Capture the cell that displays the provided text and extract its [x, y] central coordinate. 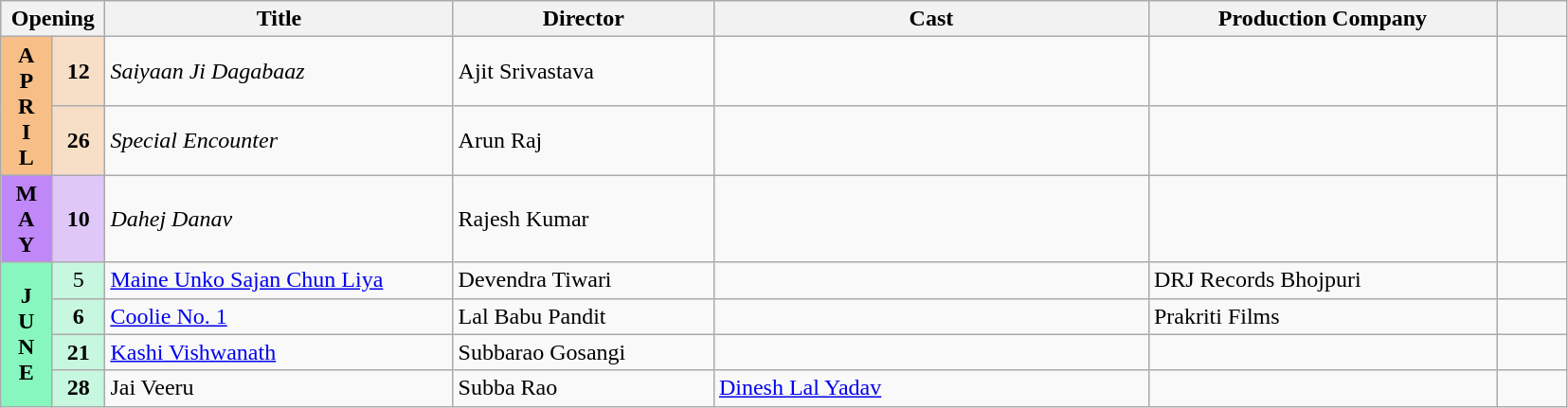
Jai Veeru [279, 388]
5 [79, 280]
Director [584, 19]
21 [79, 352]
Rajesh Kumar [584, 219]
Lal Babu Pandit [584, 316]
Production Company [1323, 19]
Kashi Vishwanath [279, 352]
28 [79, 388]
Saiyaan Ji Dagabaaz [279, 72]
Coolie No. 1 [279, 316]
Opening [53, 19]
26 [79, 140]
Prakriti Films [1323, 316]
Cast [930, 19]
JUNE [27, 334]
Maine Unko Sajan Chun Liya [279, 280]
Title [279, 19]
MAY [27, 219]
Subbarao Gosangi [584, 352]
Dinesh Lal Yadav [930, 388]
10 [79, 219]
Devendra Tiwari [584, 280]
Ajit Srivastava [584, 72]
DRJ Records Bhojpuri [1323, 280]
Arun Raj [584, 140]
6 [79, 316]
Special Encounter [279, 140]
Dahej Danav [279, 219]
APRIL [27, 106]
Subba Rao [584, 388]
12 [79, 72]
